Locate the cell with the specified text and output its [x, y] center coordinate. 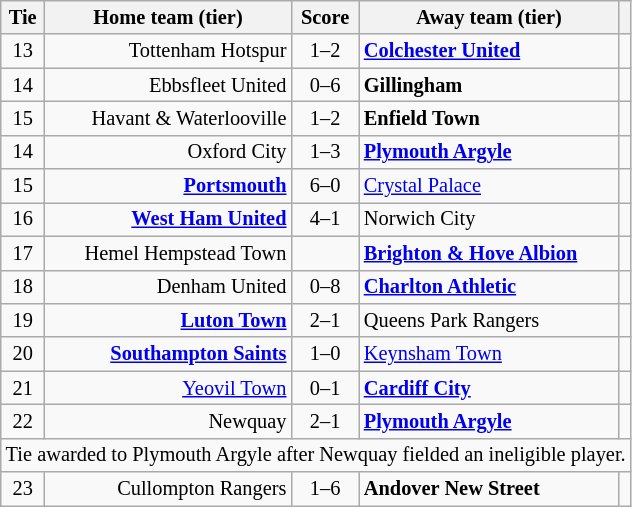
Andover New Street [489, 489]
1–6 [325, 489]
Havant & Waterlooville [168, 118]
Portsmouth [168, 186]
Queens Park Rangers [489, 320]
23 [23, 489]
4–1 [325, 219]
Luton Town [168, 320]
21 [23, 388]
1–0 [325, 354]
Home team (tier) [168, 17]
West Ham United [168, 219]
Southampton Saints [168, 354]
Yeovil Town [168, 388]
18 [23, 287]
Away team (tier) [489, 17]
Keynsham Town [489, 354]
Crystal Palace [489, 186]
0–6 [325, 85]
Ebbsfleet United [168, 85]
Gillingham [489, 85]
19 [23, 320]
Charlton Athletic [489, 287]
0–1 [325, 388]
Tottenham Hotspur [168, 51]
17 [23, 253]
0–8 [325, 287]
Oxford City [168, 152]
Hemel Hempstead Town [168, 253]
6–0 [325, 186]
Denham United [168, 287]
Colchester United [489, 51]
Score [325, 17]
1–3 [325, 152]
Cardiff City [489, 388]
Brighton & Hove Albion [489, 253]
13 [23, 51]
16 [23, 219]
22 [23, 421]
Newquay [168, 421]
Cullompton Rangers [168, 489]
Norwich City [489, 219]
Tie awarded to Plymouth Argyle after Newquay fielded an ineligible player. [316, 455]
Tie [23, 17]
20 [23, 354]
Enfield Town [489, 118]
